Extract the (X, Y) coordinate from the center of the cell holding the provided text.  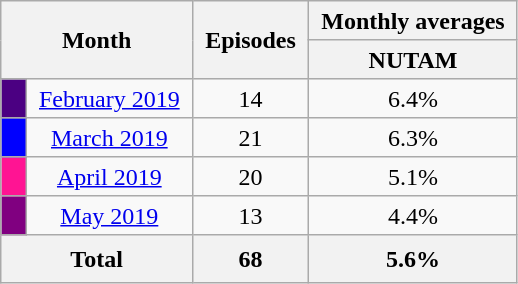
68 (250, 260)
13 (250, 216)
20 (250, 176)
4.4% (414, 216)
NUTAM (414, 60)
March 2019 (109, 138)
May 2019 (109, 216)
Monthly averages (414, 20)
April 2019 (109, 176)
6.3% (414, 138)
Month (97, 40)
14 (250, 98)
6.4% (414, 98)
February 2019 (109, 98)
Total (97, 260)
5.6% (414, 260)
5.1% (414, 176)
Episodes (250, 40)
21 (250, 138)
